Extract the (X, Y) coordinate from the center of the cell holding the provided text.  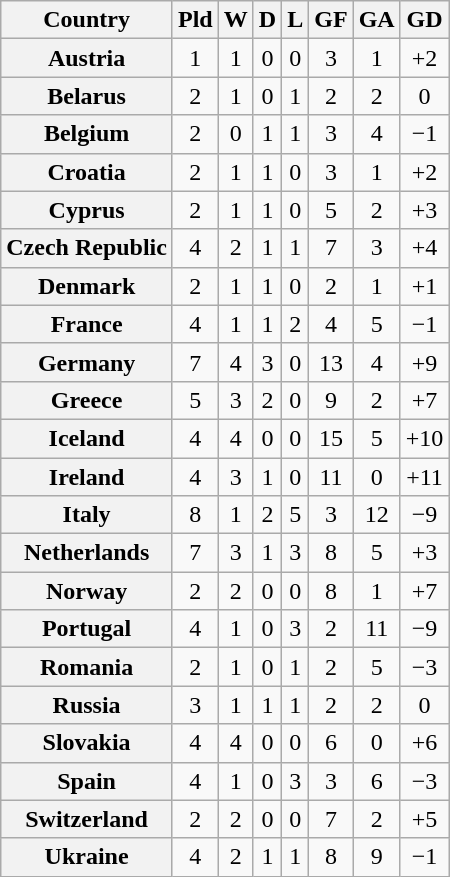
Czech Republic (87, 248)
Belarus (87, 96)
GA (376, 20)
Italy (87, 515)
+10 (424, 438)
Portugal (87, 629)
+1 (424, 286)
Denmark (87, 286)
France (87, 324)
13 (331, 362)
15 (331, 438)
+6 (424, 743)
D (267, 20)
Cyprus (87, 210)
Ireland (87, 477)
+5 (424, 819)
GD (424, 20)
Croatia (87, 172)
L (296, 20)
Country (87, 20)
Spain (87, 781)
+11 (424, 477)
Switzerland (87, 819)
+9 (424, 362)
Russia (87, 705)
+4 (424, 248)
Netherlands (87, 553)
Pld (195, 20)
W (236, 20)
Belgium (87, 134)
Greece (87, 400)
Ukraine (87, 857)
Slovakia (87, 743)
GF (331, 20)
12 (376, 515)
Romania (87, 667)
Iceland (87, 438)
Norway (87, 591)
Austria (87, 58)
Germany (87, 362)
